Search for the cell housing the specified text and yield its (x, y) center coordinate. 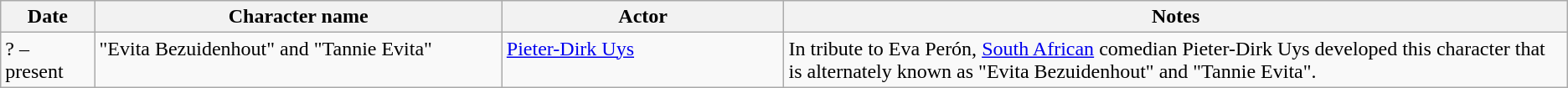
Character name (298, 17)
"Evita Bezuidenhout" and "Tannie Evita" (298, 60)
Pieter-Dirk Uys (643, 60)
Actor (643, 17)
? – present (48, 60)
Notes (1176, 17)
Date (48, 17)
